Return [X, Y] of the center of cell containing provided text 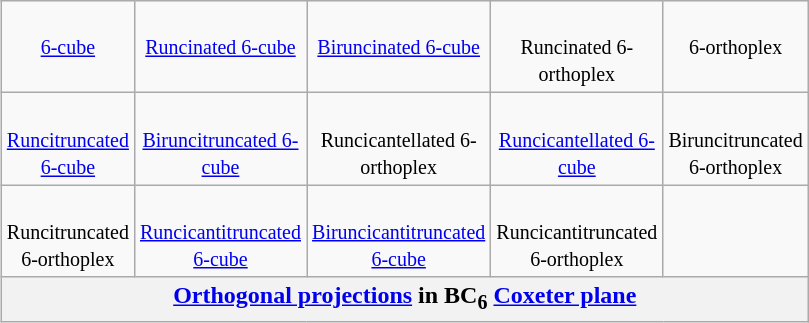
Runcitruncated 6-cube [68, 139]
6-cube [68, 47]
Orthogonal projections in BC6 Coxeter plane [404, 299]
Runcinated 6-orthoplex [577, 47]
Biruncitruncated 6-orthoplex [736, 139]
Runcinated 6-cube [220, 47]
Runcicantitruncated 6-cube [220, 231]
Runcicantellated 6-cube [577, 139]
Runcicantellated 6-orthoplex [399, 139]
6-orthoplex [736, 47]
Runcitruncated 6-orthoplex [68, 231]
Runcicantitruncated 6-orthoplex [577, 231]
Biruncicantitruncated 6-cube [399, 231]
Biruncitruncated 6-cube [220, 139]
Biruncinated 6-cube [399, 47]
